Capture the cell that displays the provided text and extract its [X, Y] central coordinate. 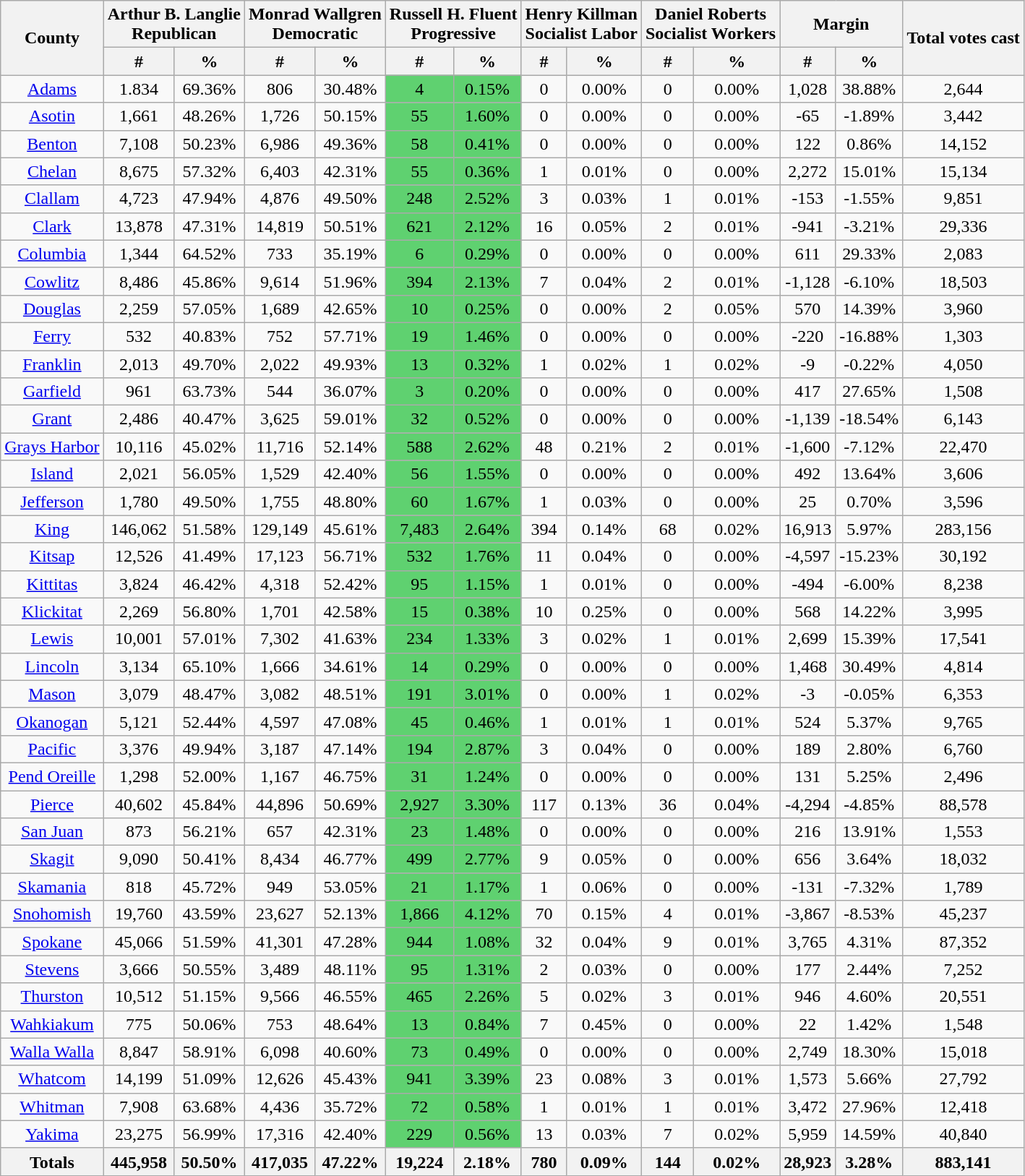
40.60% [350, 1052]
16,913 [808, 529]
5,959 [808, 1134]
0.13% [604, 804]
48.11% [350, 969]
131 [808, 776]
6,353 [964, 694]
Whitman [52, 1107]
51.09% [210, 1079]
3.28% [869, 1162]
20,551 [964, 997]
191 [419, 694]
3,187 [279, 749]
14.59% [869, 1134]
2,496 [964, 776]
3,134 [139, 666]
10,512 [139, 997]
-7.12% [869, 447]
1,529 [279, 474]
Grant [52, 419]
48 [544, 447]
57.05% [210, 309]
-1,139 [808, 419]
69.36% [210, 89]
122 [808, 144]
3,472 [808, 1107]
Cowlitz [52, 281]
946 [808, 997]
2,272 [808, 171]
50.55% [210, 969]
50.51% [350, 226]
873 [139, 832]
1.67% [487, 502]
50.41% [210, 859]
Monrad WallgrenDemocratic [315, 25]
21 [419, 887]
27.96% [869, 1107]
29,336 [964, 226]
11 [544, 557]
0.52% [487, 419]
1,303 [964, 336]
41.49% [210, 557]
49.36% [350, 144]
-18.54% [869, 419]
9,614 [279, 281]
51.15% [210, 997]
611 [808, 254]
47.14% [350, 749]
25 [808, 502]
King [52, 529]
1,689 [279, 309]
-941 [808, 226]
50.15% [350, 116]
2.64% [487, 529]
2,259 [139, 309]
2.87% [487, 749]
31 [419, 776]
417 [808, 392]
Lincoln [52, 666]
56 [419, 474]
1,755 [279, 502]
Henry KillmanSocialist Labor [581, 25]
41,301 [279, 942]
7,252 [964, 969]
1.24% [487, 776]
48.80% [350, 502]
47.08% [350, 721]
57.32% [210, 171]
47.31% [210, 226]
883,141 [964, 1162]
6,143 [964, 419]
51.59% [210, 942]
3,596 [964, 502]
2,269 [139, 611]
45.02% [210, 447]
1.15% [487, 584]
49.70% [210, 364]
14,152 [964, 144]
1.55% [487, 474]
Asotin [52, 116]
4,723 [139, 199]
Klickitat [52, 611]
42.65% [350, 309]
30.49% [869, 666]
Russell H. FluentProgressive [453, 25]
-6.00% [869, 584]
Okanogan [52, 721]
1,508 [964, 392]
-494 [808, 584]
-0.05% [869, 694]
752 [279, 336]
4,436 [279, 1107]
Skamania [52, 887]
87,352 [964, 942]
Totals [52, 1162]
9,765 [964, 721]
1.42% [869, 1024]
499 [419, 859]
0.41% [487, 144]
3,625 [279, 419]
-153 [808, 199]
656 [808, 859]
Wahkiakum [52, 1024]
Daniel RobertsSocialist Workers [710, 25]
10,116 [139, 447]
56.99% [210, 1134]
1,548 [964, 1024]
Spokane [52, 942]
806 [279, 89]
36 [668, 804]
7,302 [279, 639]
14,819 [279, 226]
8,434 [279, 859]
64.52% [210, 254]
1.60% [487, 116]
0.06% [604, 887]
Clallam [52, 199]
46.55% [350, 997]
56.80% [210, 611]
45.84% [210, 804]
3,666 [139, 969]
14.39% [869, 309]
35.19% [350, 254]
Kittitas [52, 584]
0.86% [869, 144]
52.00% [210, 776]
59.01% [350, 419]
-1.55% [869, 199]
56.21% [210, 832]
2,083 [964, 254]
17,123 [279, 557]
-220 [808, 336]
2,013 [139, 364]
52.13% [350, 914]
53.05% [350, 887]
48.47% [210, 694]
2.12% [487, 226]
42.58% [350, 611]
43.59% [210, 914]
8,486 [139, 281]
12,526 [139, 557]
Ferry [52, 336]
4,597 [279, 721]
58.91% [210, 1052]
2.52% [487, 199]
46.75% [350, 776]
2.44% [869, 969]
Mason [52, 694]
524 [808, 721]
47.94% [210, 199]
-8.53% [869, 914]
2.77% [487, 859]
29.33% [869, 254]
45.43% [350, 1079]
-4.85% [869, 804]
144 [668, 1162]
2,022 [279, 364]
3.39% [487, 1079]
72 [419, 1107]
47.22% [350, 1162]
129,149 [279, 529]
58 [419, 144]
15 [419, 611]
28,923 [808, 1162]
2.80% [869, 749]
48.64% [350, 1024]
Snohomish [52, 914]
3,489 [279, 969]
941 [419, 1079]
2.13% [487, 281]
3.30% [487, 804]
248 [419, 199]
5 [544, 997]
657 [279, 832]
-4,294 [808, 804]
9,851 [964, 199]
13.91% [869, 832]
1.17% [487, 887]
4,876 [279, 199]
45 [419, 721]
23,627 [279, 914]
4,814 [964, 666]
56.71% [350, 557]
Douglas [52, 309]
2,927 [419, 804]
6 [419, 254]
189 [808, 749]
Franklin [52, 364]
4,050 [964, 364]
11,716 [279, 447]
15,134 [964, 171]
49.94% [210, 749]
Columbia [52, 254]
15.01% [869, 171]
1,701 [279, 611]
13.64% [869, 474]
-0.22% [869, 364]
17,541 [964, 639]
19 [419, 336]
4,318 [279, 584]
0.14% [604, 529]
2.26% [487, 997]
15,018 [964, 1052]
22 [808, 1024]
-3.21% [869, 226]
1.31% [487, 969]
73 [419, 1052]
45.72% [210, 887]
146,062 [139, 529]
County [52, 38]
544 [279, 392]
1,468 [808, 666]
-1,600 [808, 447]
Margin [841, 25]
5,121 [139, 721]
117 [544, 804]
Grays Harbor [52, 447]
27,792 [964, 1079]
14 [419, 666]
-131 [808, 887]
1.08% [487, 942]
52.14% [350, 447]
194 [419, 749]
1,167 [279, 776]
3,960 [964, 309]
52.44% [210, 721]
34.61% [350, 666]
41.63% [350, 639]
30.48% [350, 89]
48.51% [350, 694]
1.46% [487, 336]
4.12% [487, 914]
Adams [52, 89]
6,403 [279, 171]
70 [544, 914]
44,896 [279, 804]
-1.89% [869, 116]
50.50% [210, 1162]
0.36% [487, 171]
San Juan [52, 832]
46.77% [350, 859]
0.56% [487, 1134]
Kitsap [52, 557]
1,866 [419, 914]
1.33% [487, 639]
0.84% [487, 1024]
35.72% [350, 1107]
216 [808, 832]
775 [139, 1024]
57.71% [350, 336]
45.61% [350, 529]
2,644 [964, 89]
16 [544, 226]
234 [419, 639]
18,503 [964, 281]
1.48% [487, 832]
27.65% [869, 392]
Pierce [52, 804]
-3,867 [808, 914]
Pacific [52, 749]
1.76% [487, 557]
40,840 [964, 1134]
5.25% [869, 776]
2,749 [808, 1052]
2.62% [487, 447]
1,780 [139, 502]
Skagit [52, 859]
588 [419, 447]
Island [52, 474]
45.86% [210, 281]
3,442 [964, 116]
18.30% [869, 1052]
23,275 [139, 1134]
Arthur B. LanglieRepublican [173, 25]
568 [808, 611]
0.38% [487, 611]
8,675 [139, 171]
Chelan [52, 171]
51.96% [350, 281]
57.01% [210, 639]
4.60% [869, 997]
Clark [52, 226]
0.58% [487, 1107]
-4,597 [808, 557]
14,199 [139, 1079]
Walla Walla [52, 1052]
1,789 [964, 887]
Thurston [52, 997]
4.31% [869, 942]
0.49% [487, 1052]
818 [139, 887]
7,483 [419, 529]
3,082 [279, 694]
949 [279, 887]
Pend Oreille [52, 776]
-65 [808, 116]
10,001 [139, 639]
961 [139, 392]
1,726 [279, 116]
Total votes cast [964, 38]
65.10% [210, 666]
5.37% [869, 721]
3,606 [964, 474]
63.73% [210, 392]
3,079 [139, 694]
753 [279, 1024]
40.47% [210, 419]
30,192 [964, 557]
3,765 [808, 942]
1,573 [808, 1079]
47.28% [350, 942]
8,238 [964, 584]
1,298 [139, 776]
0.08% [604, 1079]
1,553 [964, 832]
2,699 [808, 639]
465 [419, 997]
2.18% [487, 1162]
1.834 [139, 89]
-15.23% [869, 557]
Garfield [52, 392]
14.22% [869, 611]
46.42% [210, 584]
12,626 [279, 1079]
6,986 [279, 144]
0.46% [487, 721]
45,066 [139, 942]
60 [419, 502]
40,602 [139, 804]
Benton [52, 144]
Lewis [52, 639]
-9 [808, 364]
48.26% [210, 116]
1,666 [279, 666]
5.66% [869, 1079]
Whatcom [52, 1079]
19,224 [419, 1162]
2,021 [139, 474]
-3 [808, 694]
780 [544, 1162]
88,578 [964, 804]
15.39% [869, 639]
2,486 [139, 419]
50.06% [210, 1024]
445,958 [139, 1162]
621 [419, 226]
3,995 [964, 611]
492 [808, 474]
7,908 [139, 1107]
22,470 [964, 447]
3,376 [139, 749]
40.83% [210, 336]
12,418 [964, 1107]
Stevens [52, 969]
417,035 [279, 1162]
283,156 [964, 529]
229 [419, 1134]
0.09% [604, 1162]
-7.32% [869, 887]
0.70% [869, 502]
1,344 [139, 254]
13,878 [139, 226]
7,108 [139, 144]
570 [808, 309]
0.21% [604, 447]
51.58% [210, 529]
56.05% [210, 474]
0.20% [487, 392]
50.23% [210, 144]
3.01% [487, 694]
0.45% [604, 1024]
38.88% [869, 89]
17,316 [279, 1134]
Yakima [52, 1134]
-16.88% [869, 336]
9,090 [139, 859]
63.68% [210, 1107]
1,661 [139, 116]
Jefferson [52, 502]
177 [808, 969]
733 [279, 254]
5.97% [869, 529]
8,847 [139, 1052]
52.42% [350, 584]
9,566 [279, 997]
3,824 [139, 584]
-1,128 [808, 281]
6,760 [964, 749]
-6.10% [869, 281]
0.32% [487, 364]
45,237 [964, 914]
36.07% [350, 392]
50.69% [350, 804]
3.64% [869, 859]
68 [668, 529]
944 [419, 942]
18,032 [964, 859]
49.93% [350, 364]
6,098 [279, 1052]
1,028 [808, 89]
19,760 [139, 914]
